Determine the [x, y] coordinate at the center of the cell enclosing the given text.  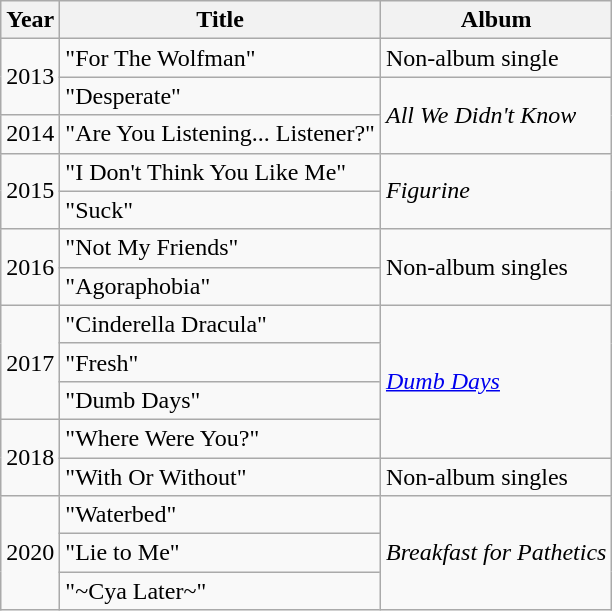
Breakfast for Pathetics [496, 553]
"Dumb Days" [220, 400]
"Not My Friends" [220, 248]
2020 [30, 553]
"~Cya Later~" [220, 591]
Figurine [496, 191]
"Fresh" [220, 362]
"I Don't Think You Like Me" [220, 172]
"Are You Listening... Listener?" [220, 134]
"Cinderella Dracula" [220, 324]
"Waterbed" [220, 515]
"Agoraphobia" [220, 286]
"With Or Without" [220, 477]
"Where Were You?" [220, 438]
"For The Wolfman" [220, 58]
2016 [30, 267]
All We Didn't Know [496, 115]
Album [496, 20]
"Lie to Me" [220, 553]
Title [220, 20]
"Suck" [220, 210]
"Desperate" [220, 96]
2013 [30, 77]
Non-album single [496, 58]
2017 [30, 362]
Dumb Days [496, 381]
2018 [30, 457]
2015 [30, 191]
2014 [30, 134]
Year [30, 20]
